From the cell containing the given text, extract its center point as [X, Y] coordinate. 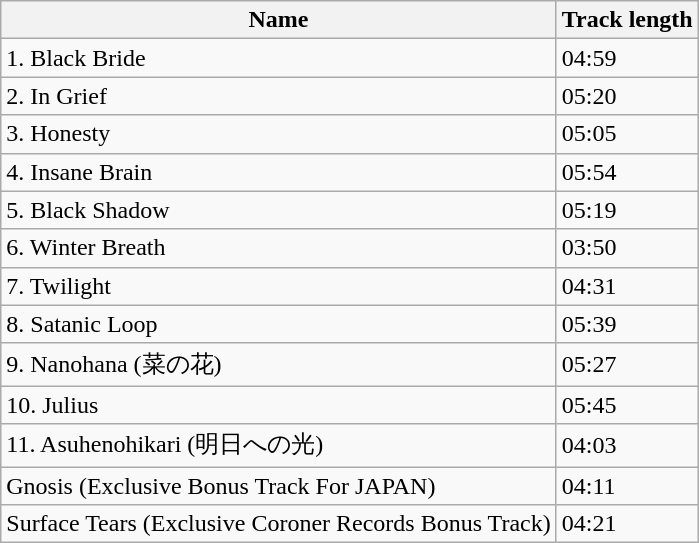
04:21 [627, 524]
6. Winter Breath [278, 248]
Name [278, 20]
7. Twilight [278, 286]
04:31 [627, 286]
05:54 [627, 172]
9. Nanohana (菜の花) [278, 364]
Track length [627, 20]
Gnosis (Exclusive Bonus Track For JAPAN) [278, 485]
05:45 [627, 405]
04:03 [627, 446]
Surface Tears (Exclusive Coroner Records Bonus Track) [278, 524]
04:59 [627, 58]
05:20 [627, 96]
05:19 [627, 210]
05:27 [627, 364]
8. Satanic Loop [278, 324]
05:39 [627, 324]
2. In Grief [278, 96]
05:05 [627, 134]
1. Black Bride [278, 58]
04:11 [627, 485]
3. Honesty [278, 134]
4. Insane Brain [278, 172]
10. Julius [278, 405]
11. Asuhenohikari (明日への光) [278, 446]
03:50 [627, 248]
5. Black Shadow [278, 210]
